Pinpoint the cell where the given text exists, returning its (x, y) midpoint coordinate. 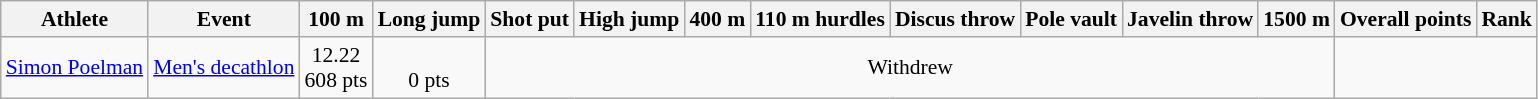
High jump (629, 19)
400 m (717, 19)
Rank (1506, 19)
Long jump (430, 19)
Overall points (1406, 19)
1500 m (1296, 19)
Javelin throw (1190, 19)
Athlete (74, 19)
Simon Poelman (74, 68)
0 pts (430, 68)
Men's decathlon (224, 68)
Pole vault (1071, 19)
100 m (336, 19)
Discus throw (955, 19)
Withdrew (910, 68)
12.22608 pts (336, 68)
110 m hurdles (820, 19)
Shot put (530, 19)
Event (224, 19)
